Pinpoint the cell where the given text exists, returning its (x, y) midpoint coordinate. 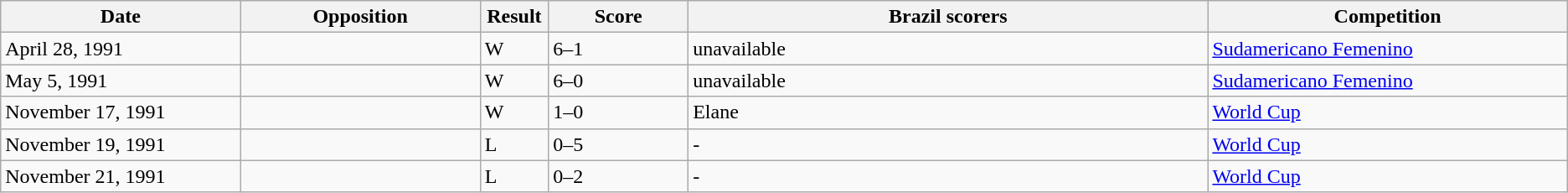
6–1 (618, 49)
November 21, 1991 (121, 176)
November 19, 1991 (121, 144)
Score (618, 17)
Elane (948, 112)
Competition (1387, 17)
6–0 (618, 81)
Date (121, 17)
1–0 (618, 112)
0–5 (618, 144)
Opposition (360, 17)
0–2 (618, 176)
November 17, 1991 (121, 112)
May 5, 1991 (121, 81)
April 28, 1991 (121, 49)
Result (514, 17)
Brazil scorers (948, 17)
